Identify which cell holds the provided text, then report its [x, y] central coordinate. 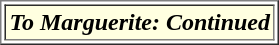
To Marguerite: Continued [140, 22]
